Determine the [X, Y] coordinate at the center of the cell enclosing the given text.  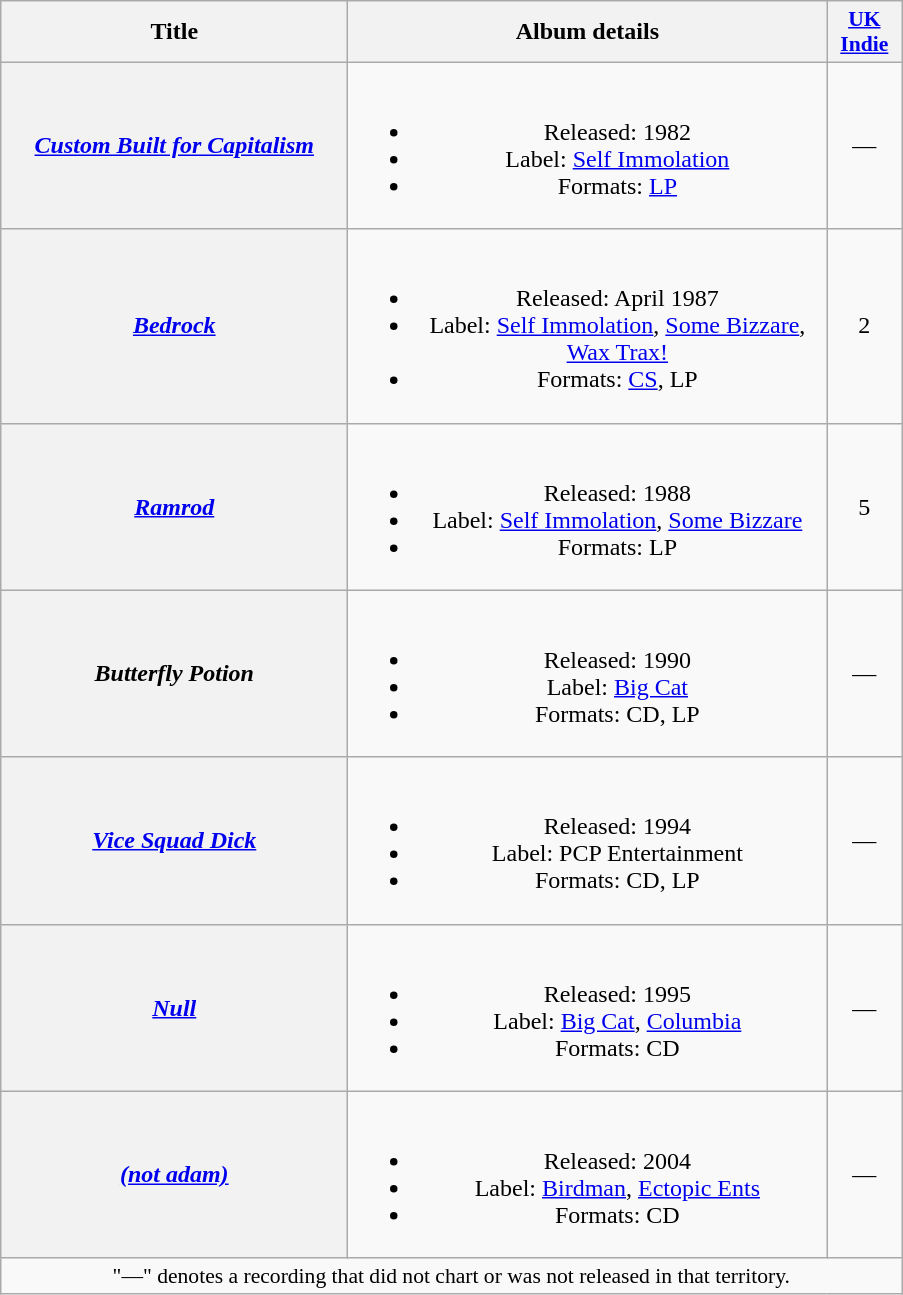
"—" denotes a recording that did not chart or was not released in that territory. [452, 1276]
Ramrod [174, 506]
Released: 1995Label: Big Cat, ColumbiaFormats: CD [588, 1008]
Null [174, 1008]
Bedrock [174, 326]
Released: April 1987Label: Self Immolation, Some Bizzare, Wax Trax!Formats: CS, LP [588, 326]
Released: 1988Label: Self Immolation, Some BizzareFormats: LP [588, 506]
Title [174, 32]
Album details [588, 32]
Butterfly Potion [174, 674]
Released: 1990Label: Big CatFormats: CD, LP [588, 674]
2 [864, 326]
5 [864, 506]
Released: 1994Label: PCP EntertainmentFormats: CD, LP [588, 840]
Vice Squad Dick [174, 840]
Custom Built for Capitalism [174, 146]
Released: 1982Label: Self ImmolationFormats: LP [588, 146]
(not adam) [174, 1174]
UK Indie [864, 32]
Released: 2004Label: Birdman, Ectopic EntsFormats: CD [588, 1174]
